Return [X, Y] of the center of cell containing provided text 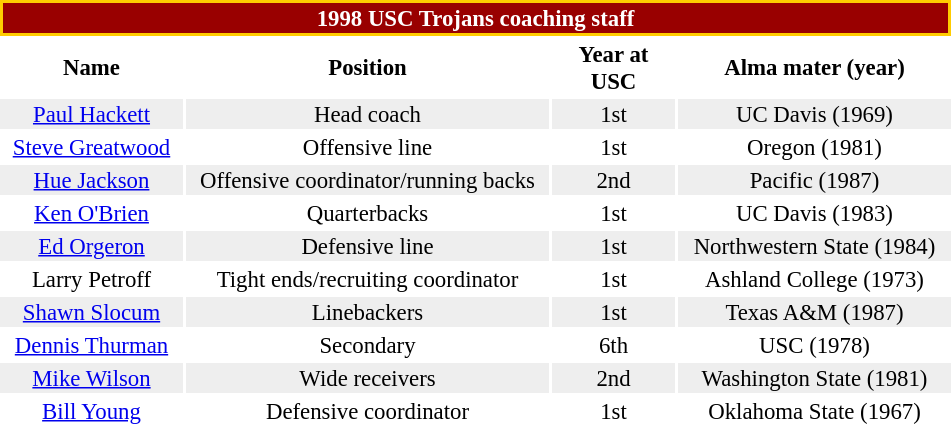
Texas A&M (1987) [814, 312]
Alma mater (year) [814, 68]
Secondary [368, 345]
Washington State (1981) [814, 378]
Head coach [368, 114]
Linebackers [368, 312]
Mike Wilson [92, 378]
Oregon (1981) [814, 147]
UC Davis (1969) [814, 114]
Paul Hackett [92, 114]
Defensive line [368, 246]
Pacific (1987) [814, 180]
UC Davis (1983) [814, 213]
1998 USC Trojans coaching staff [476, 18]
Hue Jackson [92, 180]
Shawn Slocum [92, 312]
Offensive line [368, 147]
Tight ends/recruiting coordinator [368, 279]
Name [92, 68]
Offensive coordinator/running backs [368, 180]
Ashland College (1973) [814, 279]
Ken O'Brien [92, 213]
Position [368, 68]
Wide receivers [368, 378]
USC (1978) [814, 345]
Steve Greatwood [92, 147]
Northwestern State (1984) [814, 246]
Year at USC [614, 68]
Ed Orgeron [92, 246]
Dennis Thurman [92, 345]
Quarterbacks [368, 213]
6th [614, 345]
Larry Petroff [92, 279]
